Capture the cell that displays the provided text and extract its (x, y) central coordinate. 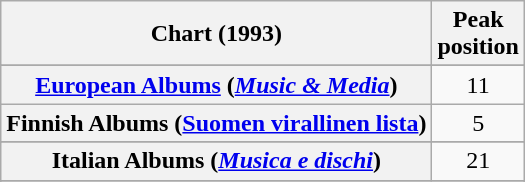
Finnish Albums (Suomen virallinen lista) (216, 123)
11 (478, 85)
Peakposition (478, 34)
Chart (1993) (216, 34)
European Albums (Music & Media) (216, 85)
5 (478, 123)
Italian Albums (Musica e dischi) (216, 161)
21 (478, 161)
